Return (x, y) of the center of cell containing provided text 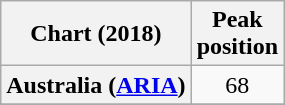
Peak position (237, 34)
Chart (2018) (96, 34)
68 (237, 85)
Australia (ARIA) (96, 85)
